Provide the [x, y] coordinate of the cell's center where the given text is located.  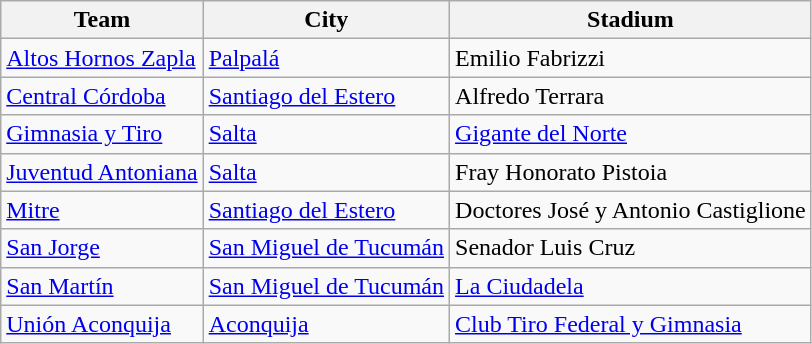
Aconquija [326, 324]
Senador Luis Cruz [631, 248]
Gimnasia y Tiro [102, 134]
Stadium [631, 20]
Alfredo Terrara [631, 96]
City [326, 20]
Emilio Fabrizzi [631, 58]
Doctores José y Antonio Castiglione [631, 210]
Mitre [102, 210]
Altos Hornos Zapla [102, 58]
Juventud Antoniana [102, 172]
Gigante del Norte [631, 134]
Unión Aconquija [102, 324]
San Martín [102, 286]
Team [102, 20]
Fray Honorato Pistoia [631, 172]
San Jorge [102, 248]
Central Córdoba [102, 96]
Club Tiro Federal y Gimnasia [631, 324]
Palpalá [326, 58]
La Ciudadela [631, 286]
